From the cell containing the given text, extract its center point as [x, y] coordinate. 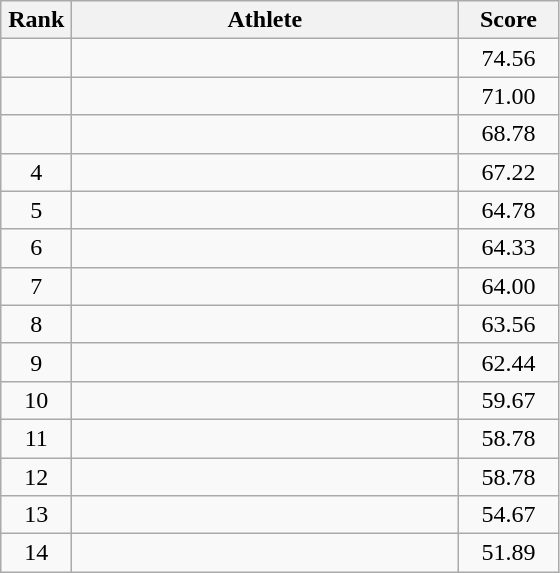
71.00 [508, 96]
64.00 [508, 286]
8 [36, 324]
6 [36, 248]
7 [36, 286]
Score [508, 20]
63.56 [508, 324]
Athlete [265, 20]
51.89 [508, 553]
64.33 [508, 248]
59.67 [508, 400]
9 [36, 362]
68.78 [508, 134]
12 [36, 477]
11 [36, 438]
10 [36, 400]
74.56 [508, 58]
54.67 [508, 515]
64.78 [508, 210]
Rank [36, 20]
5 [36, 210]
4 [36, 172]
62.44 [508, 362]
67.22 [508, 172]
13 [36, 515]
14 [36, 553]
